Scan for the cell matching the given text and deliver its (x, y) coordinate at center. 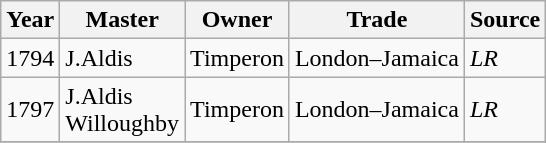
J.AldisWilloughby (122, 110)
Source (504, 20)
Master (122, 20)
Owner (238, 20)
Trade (376, 20)
1794 (30, 58)
1797 (30, 110)
J.Aldis (122, 58)
Year (30, 20)
